From the cell containing the given text, extract its center point as [x, y] coordinate. 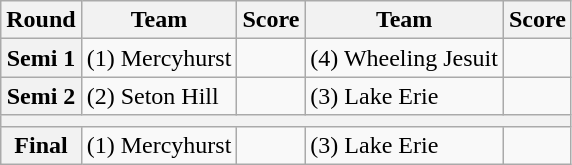
Semi 2 [41, 96]
(2) Seton Hill [159, 96]
(4) Wheeling Jesuit [404, 58]
Round [41, 20]
Semi 1 [41, 58]
Final [41, 145]
